Identify which cell holds the provided text, then report its [X, Y] central coordinate. 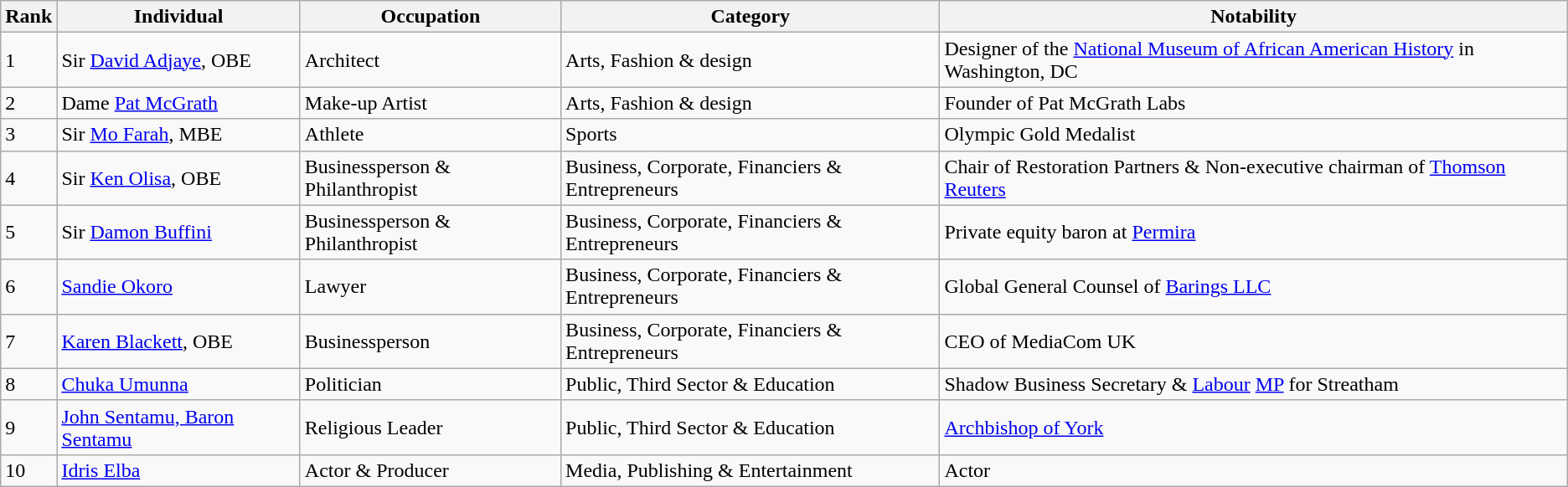
Make-up Artist [431, 103]
Category [750, 17]
5 [28, 233]
Sir David Adjaye, OBE [178, 60]
Notability [1253, 17]
Religious Leader [431, 427]
CEO of MediaCom UK [1253, 341]
Chair of Restoration Partners & Non-executive chairman of Thomson Reuters [1253, 177]
Private equity baron at Permira [1253, 233]
Chuka Umunna [178, 384]
Rank [28, 17]
Athlete [431, 135]
9 [28, 427]
7 [28, 341]
Sandie Okoro [178, 286]
John Sentamu, Baron Sentamu [178, 427]
Karen Blackett, OBE [178, 341]
Global General Counsel of Barings LLC [1253, 286]
Lawyer [431, 286]
Sir Ken Olisa, OBE [178, 177]
Individual [178, 17]
Occupation [431, 17]
Sir Damon Buffini [178, 233]
Architect [431, 60]
Actor [1253, 470]
Founder of Pat McGrath Labs [1253, 103]
Shadow Business Secretary & Labour MP for Streatham [1253, 384]
Media, Publishing & Entertainment [750, 470]
Olympic Gold Medalist [1253, 135]
6 [28, 286]
3 [28, 135]
2 [28, 103]
Sports [750, 135]
Archbishop of York [1253, 427]
Actor & Producer [431, 470]
Idris Elba [178, 470]
1 [28, 60]
Designer of the National Museum of African American History in Washington, DC [1253, 60]
Businessperson [431, 341]
Politician [431, 384]
Dame Pat McGrath [178, 103]
8 [28, 384]
4 [28, 177]
Sir Mo Farah, MBE [178, 135]
10 [28, 470]
